Locate the cell with the specified text and output its (X, Y) center coordinate. 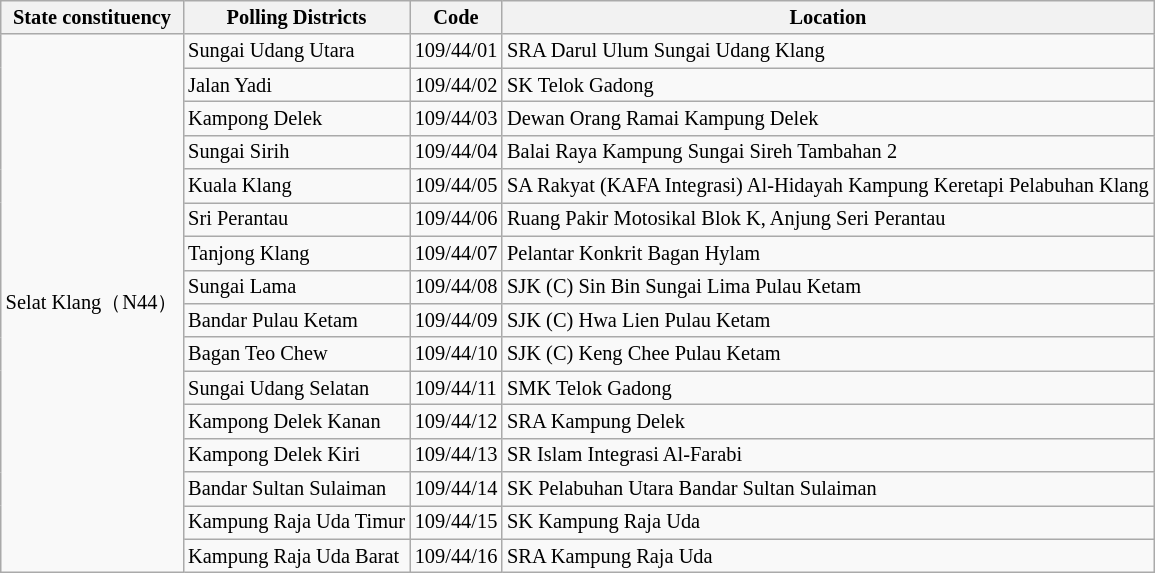
Location (828, 17)
109/44/04 (456, 152)
109/44/08 (456, 287)
Kuala Klang (296, 186)
Sri Perantau (296, 219)
Kampong Delek Kanan (296, 421)
SMK Telok Gadong (828, 388)
109/44/10 (456, 354)
Pelantar Konkrit Bagan Hylam (828, 253)
SA Rakyat (KAFA Integrasi) Al-Hidayah Kampung Keretapi Pelabuhan Klang (828, 186)
SJK (C) Sin Bin Sungai Lima Pulau Ketam (828, 287)
SRA Kampung Delek (828, 421)
Kampung Raja Uda Barat (296, 556)
109/44/03 (456, 118)
SK Pelabuhan Utara Bandar Sultan Sulaiman (828, 489)
Selat Klang（N44） (92, 303)
Ruang Pakir Motosikal Blok K, Anjung Seri Perantau (828, 219)
SRA Kampung Raja Uda (828, 556)
Sungai Sirih (296, 152)
State constituency (92, 17)
SJK (C) Keng Chee Pulau Ketam (828, 354)
109/44/11 (456, 388)
109/44/15 (456, 522)
SRA Darul Ulum Sungai Udang Klang (828, 51)
Bandar Sultan Sulaiman (296, 489)
SK Kampung Raja Uda (828, 522)
Code (456, 17)
109/44/02 (456, 85)
Kampong Delek Kiri (296, 455)
109/44/14 (456, 489)
Balai Raya Kampung Sungai Sireh Tambahan 2 (828, 152)
109/44/07 (456, 253)
SJK (C) Hwa Lien Pulau Ketam (828, 320)
SR Islam Integrasi Al-Farabi (828, 455)
109/44/06 (456, 219)
Tanjong Klang (296, 253)
109/44/05 (456, 186)
Dewan Orang Ramai Kampung Delek (828, 118)
Jalan Yadi (296, 85)
109/44/01 (456, 51)
Sungai Lama (296, 287)
109/44/09 (456, 320)
Sungai Udang Selatan (296, 388)
Bandar Pulau Ketam (296, 320)
Polling Districts (296, 17)
Kampung Raja Uda Timur (296, 522)
Sungai Udang Utara (296, 51)
Bagan Teo Chew (296, 354)
109/44/13 (456, 455)
109/44/12 (456, 421)
Kampong Delek (296, 118)
109/44/16 (456, 556)
SK Telok Gadong (828, 85)
